Search for the cell housing the specified text and yield its (X, Y) center coordinate. 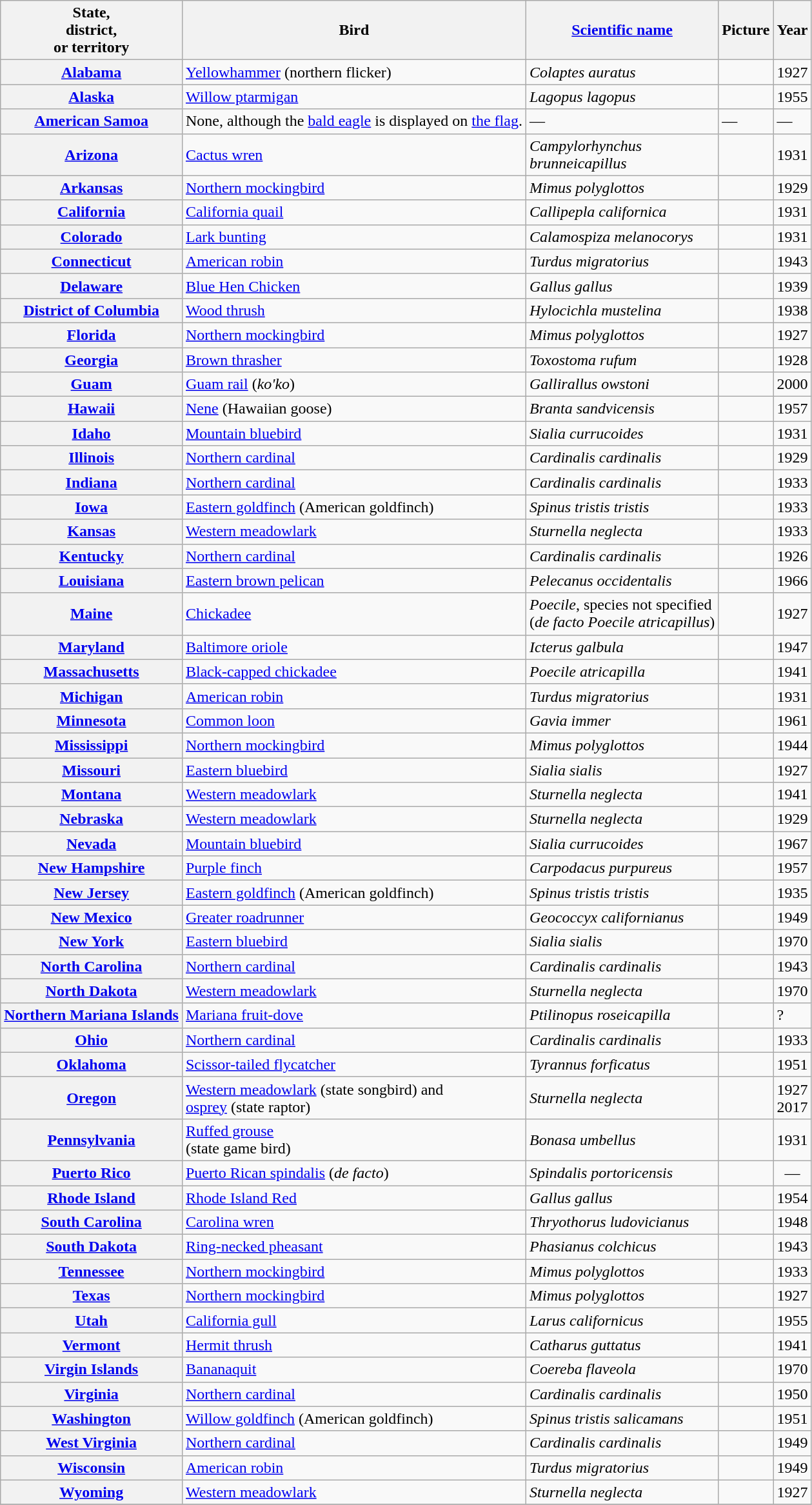
1944 (792, 745)
Wood thrush (353, 310)
South Dakota (92, 1247)
1928 (792, 359)
None, although the bald eagle is displayed on the flag. (353, 121)
Icterus galbula (622, 647)
Branta sandvicensis (622, 409)
Guam rail (ko'ko) (353, 384)
South Carolina (92, 1222)
Poecile atricapilla (622, 672)
1967 (792, 844)
Western meadowlark (state songbird) andosprey (state raptor) (353, 1098)
Missouri (92, 770)
Hermit thrush (353, 1345)
Year (792, 30)
Gavia immer (622, 721)
Poecile, species not specified(de facto Poecile atricapillus) (622, 614)
Scissor-tailed flycatcher (353, 1064)
Georgia (92, 359)
Alaska (92, 97)
Utah (92, 1321)
Bananaquit (353, 1370)
1961 (792, 721)
Florida (92, 335)
Pelecanus occidentalis (622, 581)
Willow ptarmigan (353, 97)
Northern Mariana Islands (92, 1015)
Texas (92, 1296)
Common loon (353, 721)
Wisconsin (92, 1468)
Puerto Rico (92, 1173)
Nebraska (92, 819)
Oregon (92, 1098)
1935 (792, 893)
Toxostoma rufum (622, 359)
Colaptes auratus (622, 72)
Pennsylvania (92, 1139)
Mississippi (92, 745)
Tyrannus forficatus (622, 1064)
1938 (792, 310)
Greater roadrunner (353, 917)
Arizona (92, 155)
1966 (792, 581)
North Dakota (92, 991)
Gallirallus owstoni (622, 384)
Blue Hen Chicken (353, 286)
Yellowhammer (northern flicker) (353, 72)
Campylorhynchusbrunneicapillus (622, 155)
Illinois (92, 458)
2000 (792, 384)
Callipepla californica (622, 212)
Willow goldfinch (American goldfinch) (353, 1419)
Thryothorus ludovicianus (622, 1222)
Ring-necked pheasant (353, 1247)
Baltimore oriole (353, 647)
New York (92, 942)
Idaho (92, 434)
Chickadee (353, 614)
Picture (746, 30)
Catharus guttatus (622, 1345)
Scientific name (622, 30)
Michigan (92, 696)
Eastern brown pelican (353, 581)
Bonasa umbellus (622, 1139)
Virginia (92, 1394)
Iowa (92, 507)
Colorado (92, 237)
Carpodacus purpureus (622, 868)
Massachusetts (92, 672)
1947 (792, 647)
Carolina wren (353, 1222)
Washington (92, 1419)
Geococcyx californianus (622, 917)
Maine (92, 614)
Kansas (92, 532)
Cactus wren (353, 155)
Nevada (92, 844)
New Jersey (92, 893)
Hawaii (92, 409)
Lagopus lagopus (622, 97)
Purple finch (353, 868)
Spindalis portoricensis (622, 1173)
Ruffed grouse(state game bird) (353, 1139)
Oklahoma (92, 1064)
Coereba flaveola (622, 1370)
Ptilinopus roseicapilla (622, 1015)
Ohio (92, 1040)
State, district,or territory (92, 30)
Montana (92, 795)
West Virginia (92, 1443)
American Samoa (92, 121)
Brown thrasher (353, 359)
1950 (792, 1394)
North Carolina (92, 966)
Calamospiza melanocorys (622, 237)
Phasianus colchicus (622, 1247)
1926 (792, 556)
Maryland (92, 647)
Minnesota (92, 721)
Alabama (92, 72)
Guam (92, 384)
Black-capped chickadee (353, 672)
1948 (792, 1222)
New Mexico (92, 917)
Delaware (92, 286)
Virgin Islands (92, 1370)
Lark bunting (353, 237)
1939 (792, 286)
Tennessee (92, 1271)
Indiana (92, 483)
Kentucky (92, 556)
Connecticut (92, 261)
Louisiana (92, 581)
Rhode Island Red (353, 1198)
Rhode Island (92, 1198)
? (792, 1015)
Vermont (92, 1345)
Puerto Rican spindalis (de facto) (353, 1173)
California (92, 212)
1954 (792, 1198)
19272017 (792, 1098)
California quail (353, 212)
New Hampshire (92, 868)
Larus californicus (622, 1321)
California gull (353, 1321)
Nene (Hawaiian goose) (353, 409)
District of Columbia (92, 310)
Hylocichla mustelina (622, 310)
Spinus tristis salicamans (622, 1419)
Arkansas (92, 188)
Wyoming (92, 1492)
Bird (353, 30)
Mariana fruit-dove (353, 1015)
